Locate the cell with the specified text and output its (x, y) center coordinate. 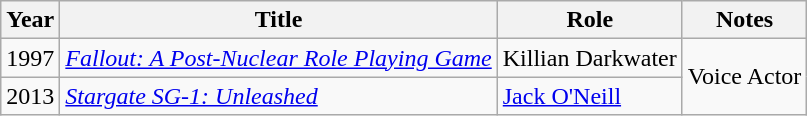
Year (30, 20)
Voice Actor (744, 77)
Notes (744, 20)
Stargate SG-1: Unleashed (278, 96)
Fallout: A Post-Nuclear Role Playing Game (278, 58)
Role (590, 20)
Killian Darkwater (590, 58)
Jack O'Neill (590, 96)
1997 (30, 58)
2013 (30, 96)
Title (278, 20)
